Locate the cell with the specified text and output its (x, y) center coordinate. 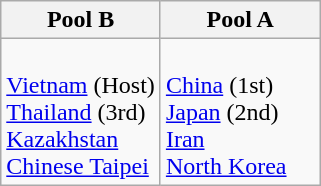
Pool B (81, 20)
Vietnam (Host) Thailand (3rd) Kazakhstan Chinese Taipei (81, 112)
China (1st) Japan (2nd) Iran North Korea (240, 112)
Pool A (240, 20)
